Extract the (X, Y) coordinate from the center of the cell holding the provided text.  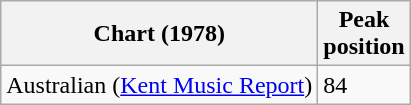
84 (364, 85)
Chart (1978) (160, 34)
Australian (Kent Music Report) (160, 85)
Peakposition (364, 34)
